Return the (X, Y) coordinate for the center point of the cell that contains the specified text.  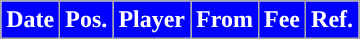
From (225, 20)
Ref. (332, 20)
Player (152, 20)
Fee (282, 20)
Pos. (86, 20)
Date (30, 20)
